Pinpoint the cell where the given text exists, returning its (X, Y) midpoint coordinate. 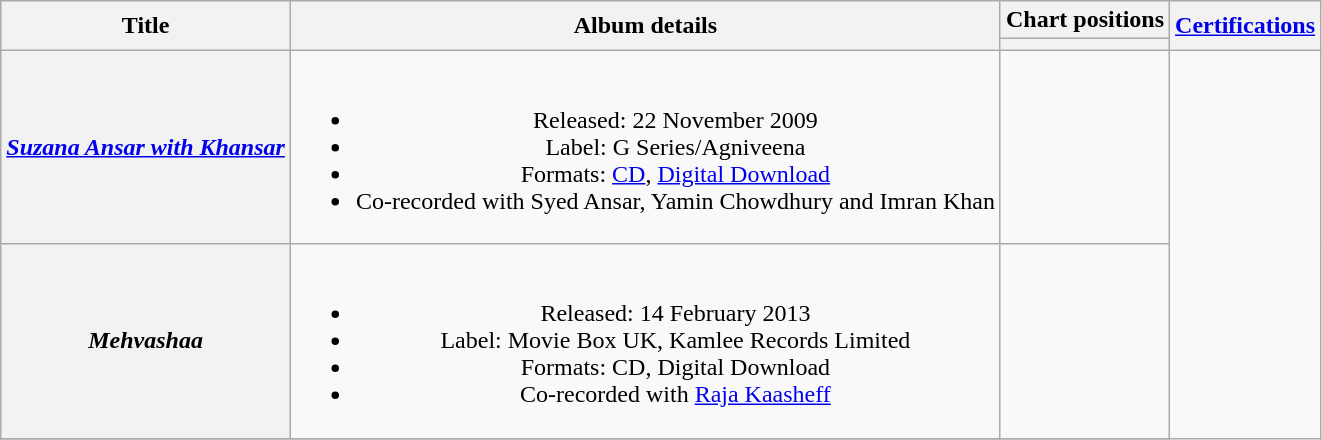
Chart positions (1084, 20)
Mehvashaa (146, 341)
Album details (645, 26)
Title (146, 26)
Suzana Ansar with Khansar (146, 147)
Certifications (1246, 26)
Released: 14 February 2013Label: Movie Box UK, Kamlee Records LimitedFormats: CD, Digital DownloadCo-recorded with Raja Kaasheff (645, 341)
Released: 22 November 2009Label: G Series/AgniveenaFormats: CD, Digital DownloadCo-recorded with Syed Ansar, Yamin Chowdhury and Imran Khan (645, 147)
